Extract the (x, y) coordinate from the center of the cell holding the provided text.  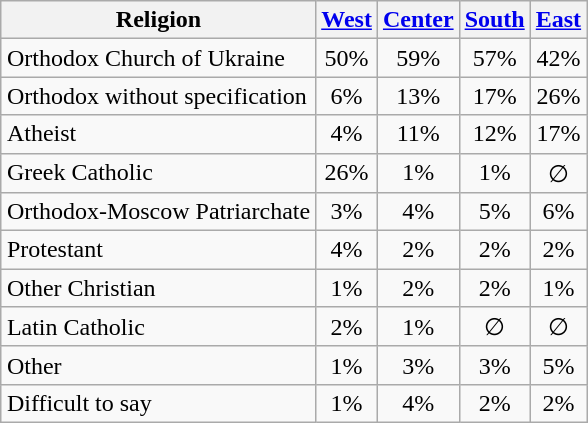
Difficult to say (158, 403)
South (494, 20)
Latin Catholic (158, 327)
Center (418, 20)
Greek Catholic (158, 173)
12% (494, 134)
Other Christian (158, 288)
East (558, 20)
West (347, 20)
Orthodox Church of Ukraine (158, 58)
Other (158, 365)
Orthodox without specification (158, 96)
57% (494, 58)
50% (347, 58)
Atheist (158, 134)
Protestant (158, 250)
Religion (158, 20)
59% (418, 58)
Orthodox-Moscow Patriarchate (158, 212)
11% (418, 134)
42% (558, 58)
13% (418, 96)
